Provide the [X, Y] coordinate of the cell's center where the given text is located.  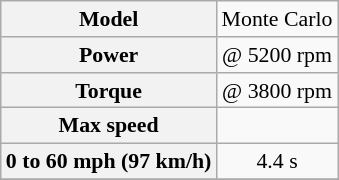
@ 5200 rpm [276, 54]
4.4 s [276, 161]
@ 3800 rpm [276, 90]
Power [109, 54]
Torque [109, 90]
0 to 60 mph (97 km/h) [109, 161]
Model [109, 18]
Monte Carlo [276, 18]
Max speed [109, 125]
